Capture the cell that displays the provided text and extract its [X, Y] central coordinate. 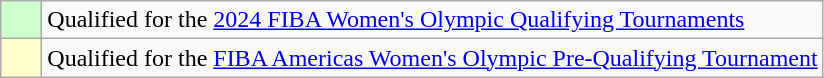
Qualified for the FIBA Americas Women's Olympic Pre-Qualifying Tournament [432, 58]
Qualified for the 2024 FIBA Women's Olympic Qualifying Tournaments [432, 20]
